Detect which cell encompasses the target text, then output its [x, y] center coordinate. 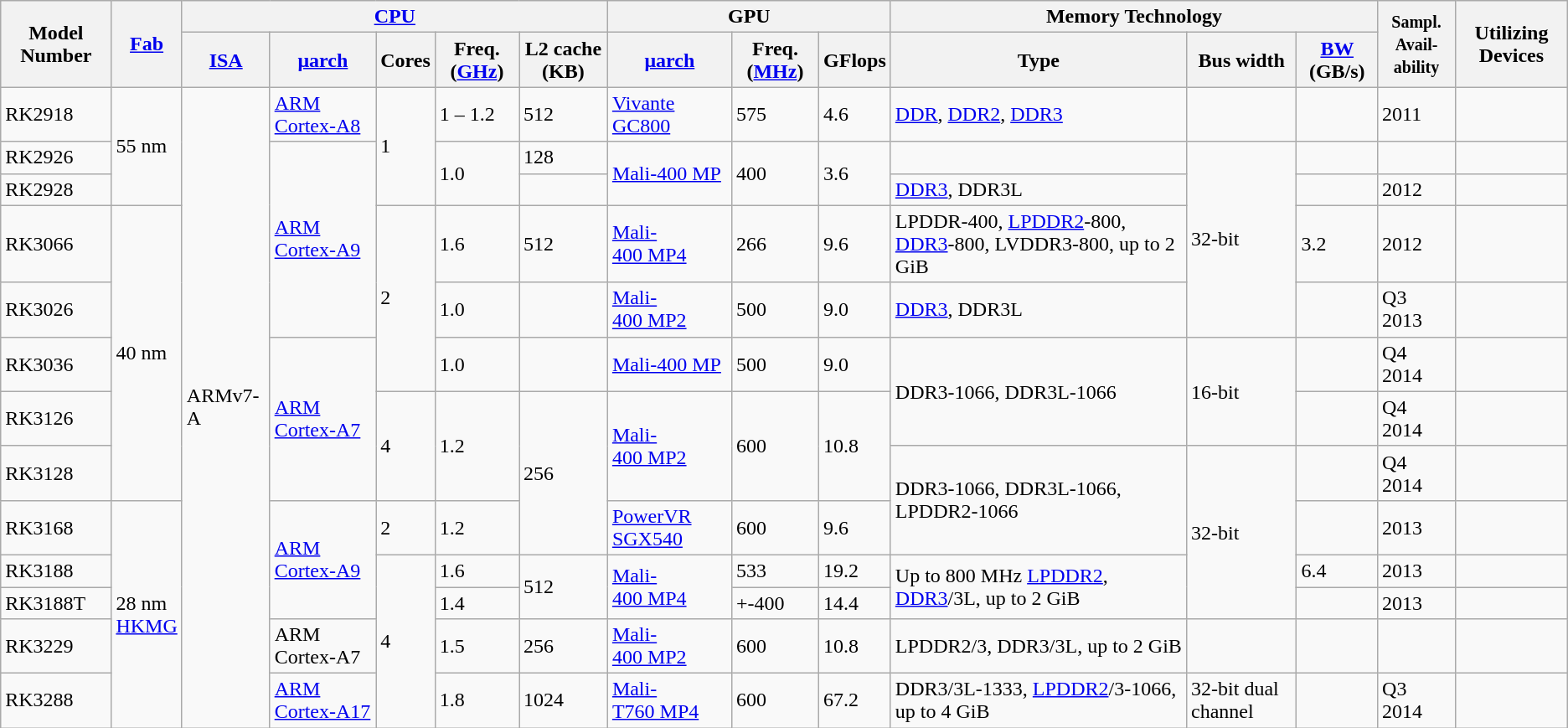
LPDDR2/3, DDR3/3L, up to 2 GiB [1039, 647]
RK3168 [56, 528]
BW (GB/s) [1337, 60]
RK3188T [56, 602]
1.4 [477, 602]
128 [564, 157]
32-bit dual channel [1241, 700]
RK2926 [56, 157]
DDR3/3L-1333, LPDDR2/3-1066, up to 4 GiB [1039, 700]
DDR3-1066, DDR3L-1066 [1039, 391]
RK2918 [56, 114]
RK3288 [56, 700]
Freq. (GHz) [477, 60]
ISA [226, 60]
40 nm [147, 353]
14.4 [855, 602]
67.2 [855, 700]
Q3 2013 [1417, 310]
Sampl. Avail-ability [1417, 44]
1.8 [477, 700]
266 [775, 244]
RK3229 [56, 647]
3.6 [855, 173]
DDR, DDR2, DDR3 [1039, 114]
16-bit [1241, 391]
RK3128 [56, 472]
L2 cache (KB) [564, 60]
LPDDR-400, LPDDR2-800, DDR3-800, LVDDR3-800, up to 2 GiB [1039, 244]
ARM Cortex-A17 [323, 700]
Model Number [56, 44]
1.5 [477, 647]
Vivante GC800 [669, 114]
55 nm [147, 146]
533 [775, 571]
1 – 1.2 [477, 114]
4.6 [855, 114]
Memory Technology [1134, 17]
1024 [564, 700]
Cores [405, 60]
RK3036 [56, 364]
3.2 [1337, 244]
DDR3-1066, DDR3L-1066, LPDDR2-1066 [1039, 500]
Bus width [1241, 60]
1 [405, 146]
RK3126 [56, 419]
19.2 [855, 571]
ARMv7-A [226, 407]
RK2928 [56, 189]
RK3188 [56, 571]
28 nmHKMG [147, 613]
Type [1039, 60]
400 [775, 173]
2011 [1417, 114]
Mali-T760 MP4 [669, 700]
6.4 [1337, 571]
ARM Cortex-A8 [323, 114]
+-400 [775, 602]
Fab [147, 44]
CPU [395, 17]
Up to 800 MHz LPDDR2, DDR3/3L, up to 2 GiB [1039, 586]
575 [775, 114]
PowerVR SGX540 [669, 528]
Freq. (MHz) [775, 60]
RK3026 [56, 310]
Q3 2014 [1417, 700]
GPU [749, 17]
GFlops [855, 60]
Utilizing Devices [1512, 44]
RK3066 [56, 244]
